Search for the cell housing the specified text and yield its [x, y] center coordinate. 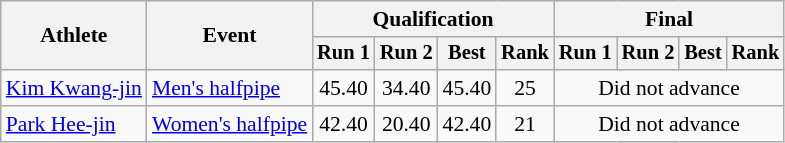
Women's halfpipe [230, 124]
Athlete [74, 36]
Qualification [433, 19]
20.40 [406, 124]
25 [525, 88]
21 [525, 124]
Park Hee-jin [74, 124]
Final [669, 19]
Men's halfpipe [230, 88]
Event [230, 36]
34.40 [406, 88]
Kim Kwang-jin [74, 88]
